Return (x, y) of the center of cell containing provided text 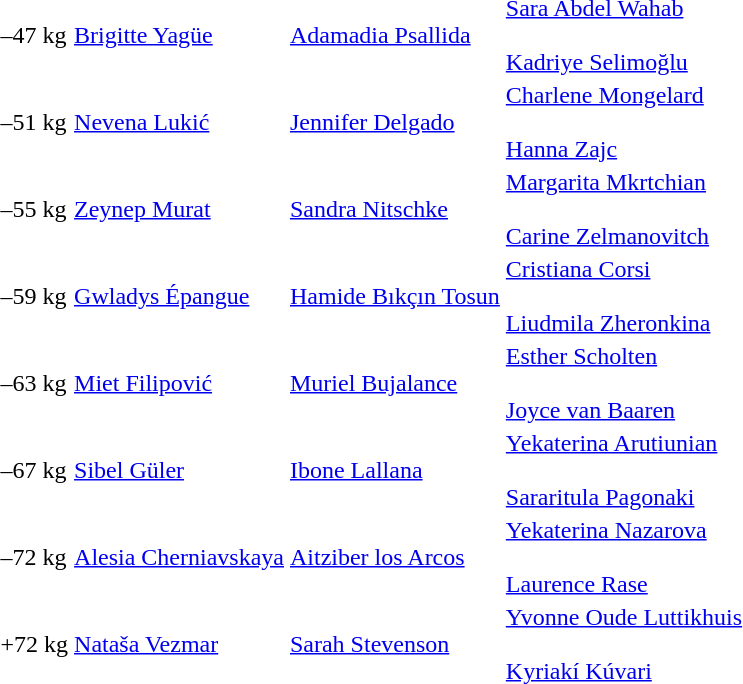
Zeynep Murat (180, 209)
Yekaterina Arutiunian Sararitula Pagonaki (624, 470)
Margarita Mkrtchian Carine Zelmanovitch (624, 209)
Charlene Mongelard Hanna Zajc (624, 122)
Sibel Güler (180, 470)
Yekaterina Nazarova Laurence Rase (624, 557)
Alesia Cherniavskaya (180, 557)
Miet Filipović (180, 383)
Sandra Nitschke (394, 209)
Gwladys Épangue (180, 296)
Esther Scholten Joyce van Baaren (624, 383)
Nevena Lukić (180, 122)
Muriel Bujalance (394, 383)
Hamide Bıkçın Tosun (394, 296)
Cristiana Corsi Liudmila Zheronkina (624, 296)
Ibone Lallana (394, 470)
Aitziber los Arcos (394, 557)
Jennifer Delgado (394, 122)
